For the text-containing cell, return its midpoint in [X, Y] coordinate format. 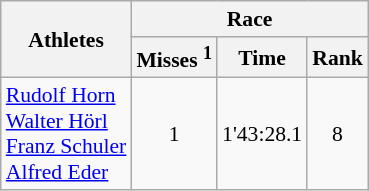
Misses 1 [174, 58]
Athletes [66, 40]
Time [262, 58]
1 [174, 134]
Race [249, 19]
Rudolf HornWalter HörlFranz SchulerAlfred Eder [66, 134]
Rank [338, 58]
1'43:28.1 [262, 134]
8 [338, 134]
